Extract the [X, Y] coordinate from the center of the cell holding the provided text.  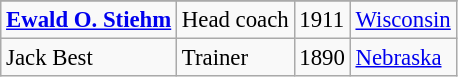
Trainer [236, 58]
1911 [322, 20]
Jack Best [89, 58]
Nebraska [403, 58]
Ewald O. Stiehm [89, 20]
1890 [322, 58]
Wisconsin [403, 20]
Head coach [236, 20]
